Search for the cell housing the specified text and yield its (x, y) center coordinate. 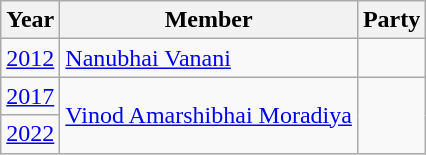
2017 (30, 96)
Party (391, 20)
2022 (30, 134)
Vinod Amarshibhai Moradiya (209, 115)
Year (30, 20)
Member (209, 20)
Nanubhai Vanani (209, 58)
2012 (30, 58)
